Pinpoint the cell where the given text exists, returning its (X, Y) midpoint coordinate. 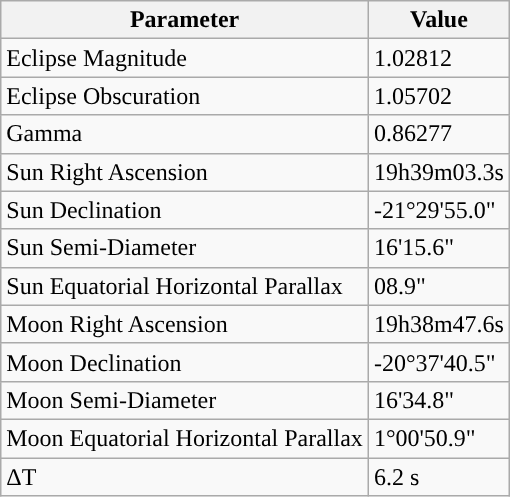
Parameter (185, 20)
19h38m47.6s (438, 324)
6.2 s (438, 477)
Moon Equatorial Horizontal Parallax (185, 438)
Moon Right Ascension (185, 324)
16'15.6" (438, 248)
1.05702 (438, 96)
1°00'50.9" (438, 438)
Value (438, 20)
Eclipse Obscuration (185, 96)
08.9" (438, 286)
-21°29'55.0" (438, 210)
16'34.8" (438, 400)
Moon Declination (185, 362)
Sun Equatorial Horizontal Parallax (185, 286)
ΔT (185, 477)
Sun Semi-Diameter (185, 248)
19h39m03.3s (438, 172)
0.86277 (438, 134)
Sun Declination (185, 210)
-20°37'40.5" (438, 362)
Eclipse Magnitude (185, 58)
Gamma (185, 134)
1.02812 (438, 58)
Sun Right Ascension (185, 172)
Moon Semi-Diameter (185, 400)
